Output the [X, Y] coordinate of the center of the cell containing the given text.  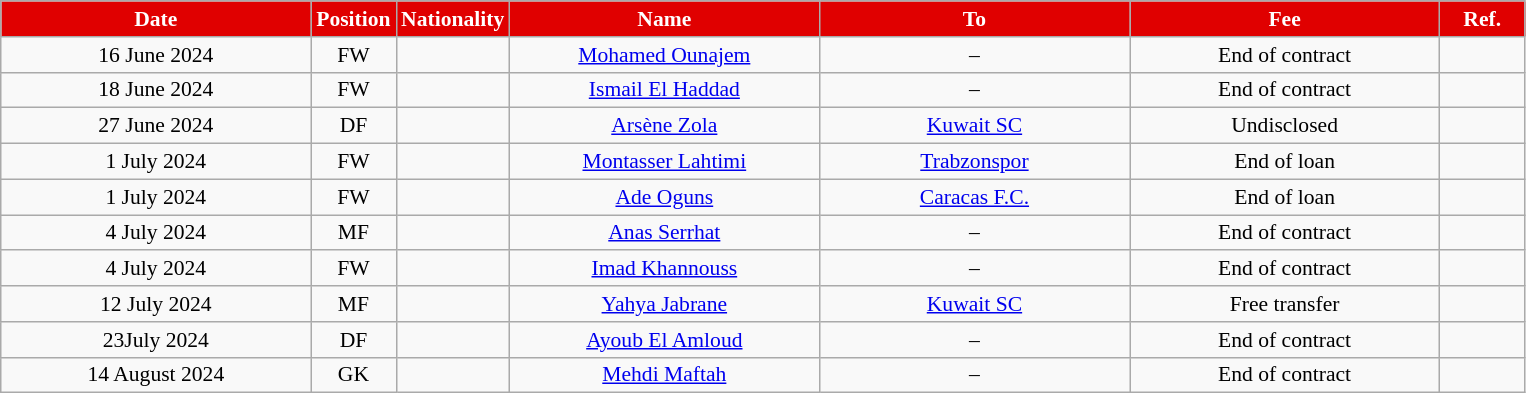
Caracas F.C. [974, 197]
Free transfer [1285, 304]
Montasser Lahtimi [664, 162]
27 June 2024 [156, 126]
Yahya Jabrane [664, 304]
Fee [1285, 19]
Ade Oguns [664, 197]
Imad Khannouss [664, 269]
Mehdi Maftah [664, 375]
Ismail El Haddad [664, 90]
Ayoub El Amloud [664, 340]
Mohamed Ounajem [664, 55]
Ref. [1482, 19]
GK [354, 375]
Date [156, 19]
18 June 2024 [156, 90]
Name [664, 19]
Nationality [452, 19]
12 July 2024 [156, 304]
23July 2024 [156, 340]
To [974, 19]
Position [354, 19]
Anas Serrhat [664, 233]
14 August 2024 [156, 375]
16 June 2024 [156, 55]
Trabzonspor [974, 162]
Arsène Zola [664, 126]
Undisclosed [1285, 126]
